Scan for the cell matching the given text and deliver its (X, Y) coordinate at center. 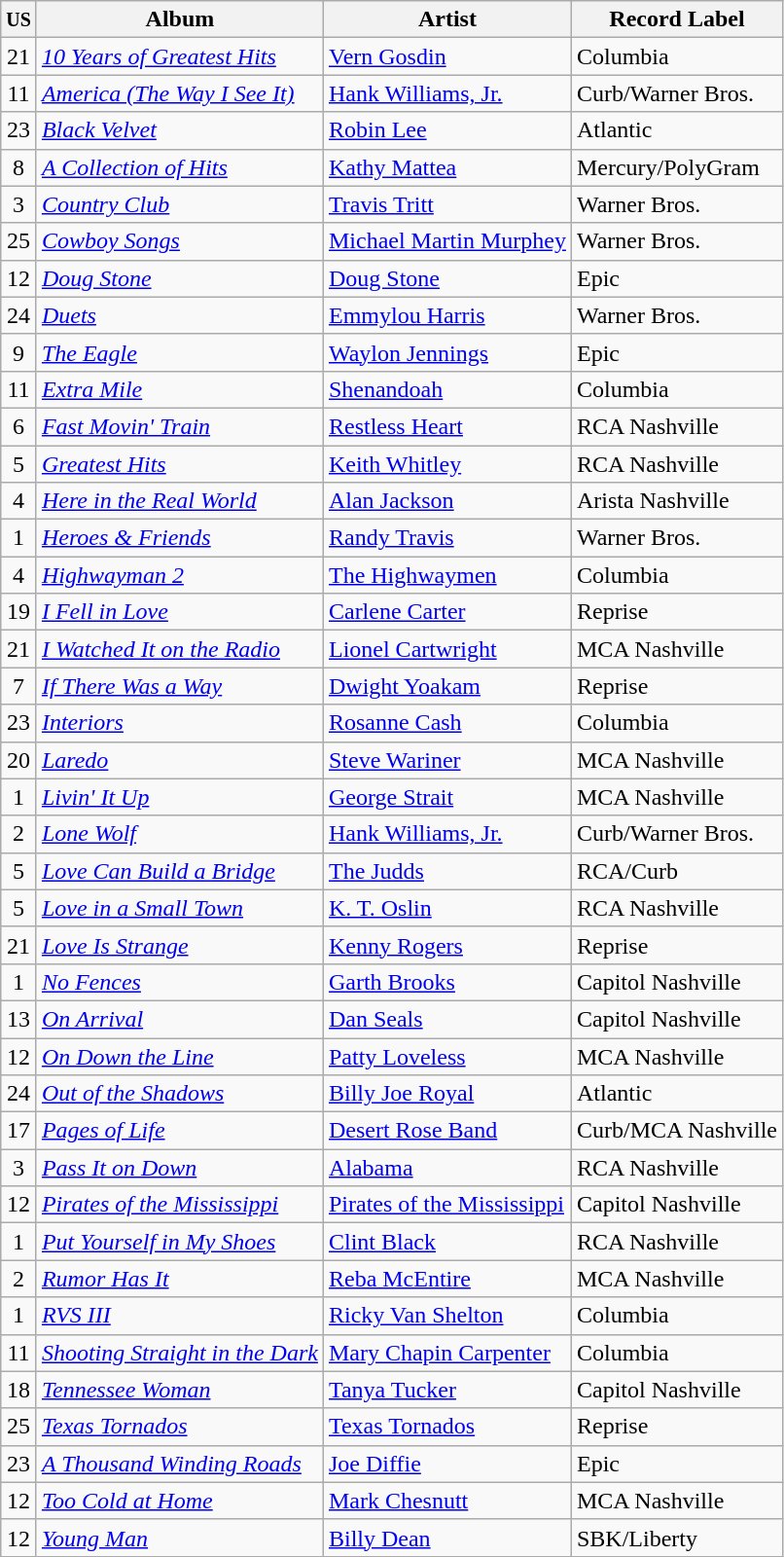
Extra Mile (179, 389)
Keith Whitley (447, 464)
Record Label (677, 19)
Lone Wolf (179, 834)
Shooting Straight in the Dark (179, 1353)
Tennessee Woman (179, 1390)
Randy Travis (447, 538)
Vern Gosdin (447, 56)
Mary Chapin Carpenter (447, 1353)
Patty Loveless (447, 1056)
RVS III (179, 1316)
Reba McEntire (447, 1279)
7 (19, 686)
Artist (447, 19)
Ricky Van Shelton (447, 1316)
Alabama (447, 1168)
Steve Wariner (447, 760)
10 Years of Greatest Hits (179, 56)
I Fell in Love (179, 612)
The Highwaymen (447, 575)
Alan Jackson (447, 501)
RCA/Curb (677, 871)
Kathy Mattea (447, 167)
Emmylou Harris (447, 315)
Duets (179, 315)
Highwayman 2 (179, 575)
No Fences (179, 982)
20 (19, 760)
Restless Heart (447, 426)
Shenandoah (447, 389)
On Arrival (179, 1019)
Curb/MCA Nashville (677, 1131)
Pages of Life (179, 1131)
Joe Diffie (447, 1464)
Greatest Hits (179, 464)
Mercury/PolyGram (677, 167)
Tanya Tucker (447, 1390)
Love in a Small Town (179, 908)
Carlene Carter (447, 612)
Arista Nashville (677, 501)
8 (19, 167)
Out of the Shadows (179, 1094)
Kenny Rogers (447, 945)
Cowboy Songs (179, 241)
George Strait (447, 797)
Billy Joe Royal (447, 1094)
Dwight Yoakam (447, 686)
Album (179, 19)
Livin' It Up (179, 797)
Lionel Cartwright (447, 649)
Love Is Strange (179, 945)
Mark Chesnutt (447, 1501)
On Down the Line (179, 1056)
Rosanne Cash (447, 723)
13 (19, 1019)
Billy Dean (447, 1538)
Waylon Jennings (447, 352)
US (19, 19)
Fast Movin' Train (179, 426)
19 (19, 612)
Pass It on Down (179, 1168)
Travis Tritt (447, 204)
Desert Rose Band (447, 1131)
K. T. Oslin (447, 908)
America (The Way I See It) (179, 93)
Garth Brooks (447, 982)
Heroes & Friends (179, 538)
The Eagle (179, 352)
Clint Black (447, 1242)
I Watched It on the Radio (179, 649)
Dan Seals (447, 1019)
A Collection of Hits (179, 167)
9 (19, 352)
18 (19, 1390)
Love Can Build a Bridge (179, 871)
The Judds (447, 871)
Robin Lee (447, 130)
Here in the Real World (179, 501)
SBK/Liberty (677, 1538)
If There Was a Way (179, 686)
Young Man (179, 1538)
Michael Martin Murphey (447, 241)
Country Club (179, 204)
Too Cold at Home (179, 1501)
17 (19, 1131)
Rumor Has It (179, 1279)
6 (19, 426)
Interiors (179, 723)
Laredo (179, 760)
Black Velvet (179, 130)
A Thousand Winding Roads (179, 1464)
Put Yourself in My Shoes (179, 1242)
